Pinpoint the cell where the given text exists, returning its [X, Y] midpoint coordinate. 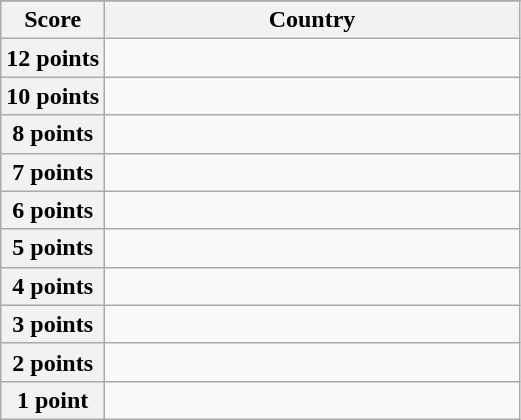
3 points [53, 324]
4 points [53, 286]
Country [312, 20]
6 points [53, 210]
5 points [53, 248]
12 points [53, 58]
Score [53, 20]
2 points [53, 362]
1 point [53, 400]
7 points [53, 172]
10 points [53, 96]
8 points [53, 134]
